Scan for the cell matching the given text and deliver its [X, Y] coordinate at center. 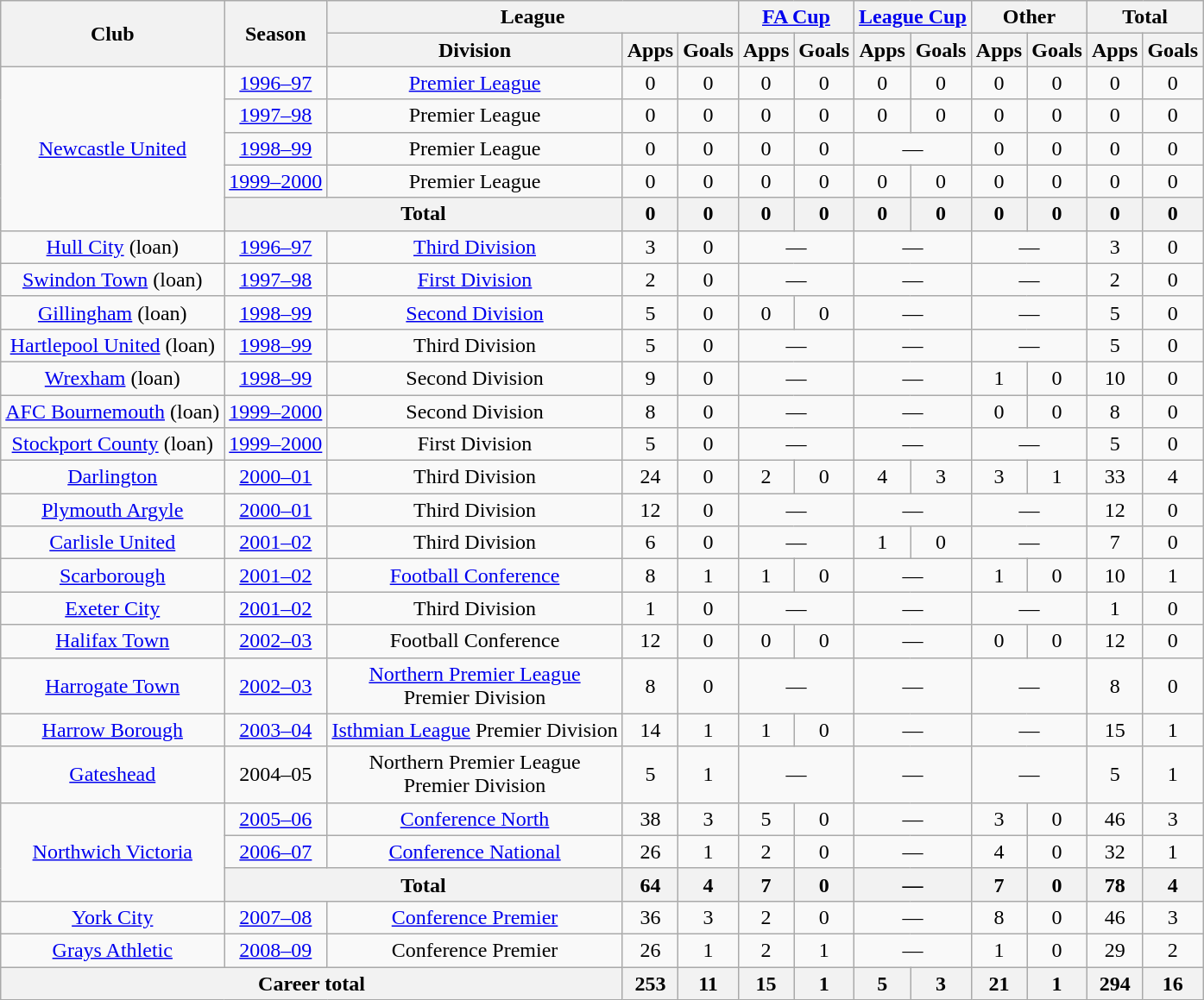
Stockport County (loan) [112, 444]
York City [112, 917]
24 [650, 477]
32 [1114, 852]
Conference National [475, 852]
Swindon Town (loan) [112, 280]
16 [1173, 983]
AFC Bournemouth (loan) [112, 412]
21 [999, 983]
Halifax Town [112, 641]
2005–06 [276, 819]
2003–04 [276, 730]
Grays Athletic [112, 950]
Northwich Victoria [112, 852]
Gateshead [112, 775]
Harrow Borough [112, 730]
Plymouth Argyle [112, 510]
Carlisle United [112, 543]
Harrogate Town [112, 685]
33 [1114, 477]
14 [650, 730]
253 [650, 983]
64 [650, 884]
2004–05 [276, 775]
6 [650, 543]
Scarborough [112, 575]
Season [276, 34]
Conference North [475, 819]
Hartlepool United (loan) [112, 345]
78 [1114, 884]
36 [650, 917]
Other [1029, 17]
Newcastle United [112, 148]
Darlington [112, 477]
294 [1114, 983]
2008–09 [276, 950]
Exeter City [112, 608]
9 [650, 378]
FA Cup [796, 17]
38 [650, 819]
29 [1114, 950]
Gillingham (loan) [112, 312]
Division [475, 50]
Club [112, 34]
2006–07 [276, 852]
Hull City (loan) [112, 247]
2007–08 [276, 917]
Wrexham (loan) [112, 378]
League Cup [913, 17]
Isthmian League Premier Division [475, 730]
11 [709, 983]
Career total [312, 983]
League [533, 17]
